Pinpoint the cell where the given text exists, returning its [X, Y] midpoint coordinate. 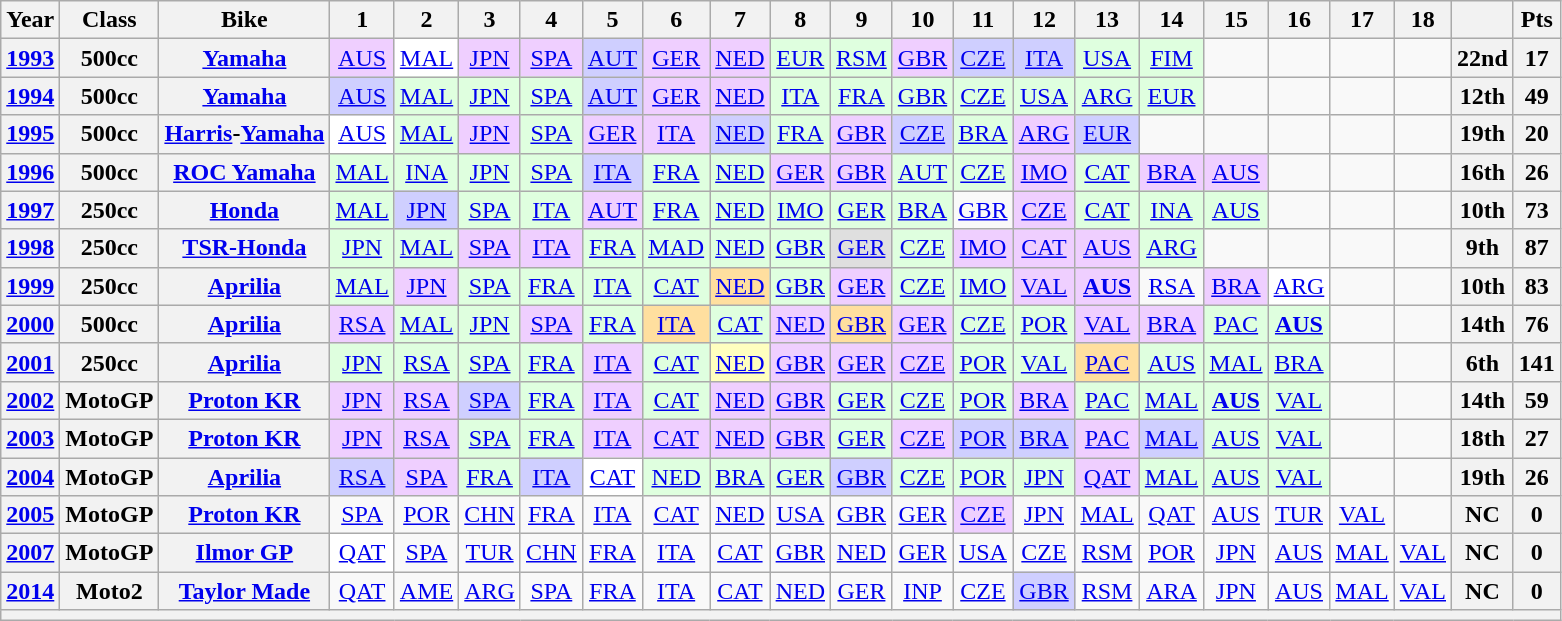
8 [800, 20]
12 [1044, 20]
13 [1107, 20]
Harris-Yamaha [244, 134]
4 [551, 20]
12th [1483, 96]
18th [1483, 438]
1993 [30, 58]
10 [922, 20]
6th [1483, 362]
76 [1536, 324]
1995 [30, 134]
1999 [30, 286]
INP [922, 591]
ROC Yamaha [244, 172]
27 [1536, 438]
TSR-Honda [244, 248]
18 [1422, 20]
11 [983, 20]
2 [426, 20]
MAD [676, 248]
Moto2 [110, 591]
141 [1536, 362]
1996 [30, 172]
1997 [30, 210]
1 [362, 20]
Class [110, 20]
ARA [1171, 591]
15 [1236, 20]
5 [612, 20]
1998 [30, 248]
2007 [30, 553]
49 [1536, 96]
16th [1483, 172]
83 [1536, 286]
2002 [30, 400]
2004 [30, 477]
2000 [30, 324]
14 [1171, 20]
Honda [244, 210]
Ilmor GP [244, 553]
3 [490, 20]
20 [1536, 134]
59 [1536, 400]
Bike [244, 20]
2005 [30, 515]
2003 [30, 438]
9 [862, 20]
9th [1483, 248]
22nd [1483, 58]
Taylor Made [244, 591]
16 [1299, 20]
2014 [30, 591]
Pts [1536, 20]
73 [1536, 210]
87 [1536, 248]
6 [676, 20]
FIM [1171, 58]
2001 [30, 362]
7 [740, 20]
Year [30, 20]
1994 [30, 96]
AME [426, 591]
